Find where the given text appears and provide that cell's center as (X, Y) coordinate. 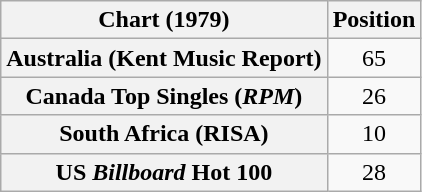
10 (374, 134)
26 (374, 96)
65 (374, 58)
South Africa (RISA) (164, 134)
Australia (Kent Music Report) (164, 58)
Chart (1979) (164, 20)
US Billboard Hot 100 (164, 172)
Position (374, 20)
28 (374, 172)
Canada Top Singles (RPM) (164, 96)
